Output the [X, Y] coordinate of the center of the cell containing the given text.  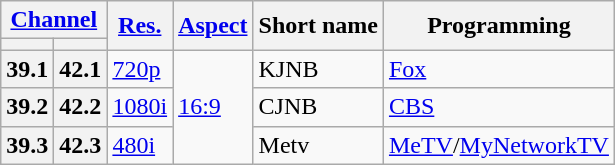
Fox [498, 69]
CJNB [318, 107]
42.2 [80, 107]
Channel [54, 20]
39.3 [28, 145]
Programming [498, 26]
CBS [498, 107]
480i [140, 145]
42.3 [80, 145]
39.1 [28, 69]
720p [140, 69]
39.2 [28, 107]
16:9 [213, 107]
Aspect [213, 26]
1080i [140, 107]
KJNB [318, 69]
MeTV/MyNetworkTV [498, 145]
Metv [318, 145]
42.1 [80, 69]
Short name [318, 26]
Res. [140, 26]
